Search for the cell housing the specified text and yield its (X, Y) center coordinate. 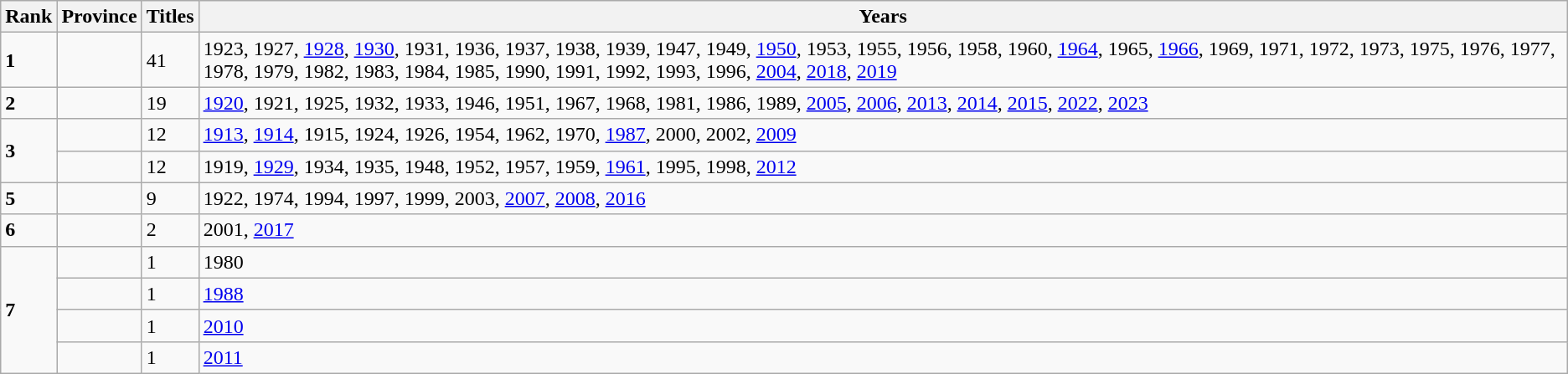
1980 (883, 262)
19 (170, 103)
6 (28, 230)
5 (28, 198)
Years (883, 17)
1988 (883, 294)
Province (99, 17)
7 (28, 310)
1919, 1929, 1934, 1935, 1948, 1952, 1957, 1959, 1961, 1995, 1998, 2012 (883, 167)
2001, 2017 (883, 230)
Titles (170, 17)
3 (28, 151)
1922, 1974, 1994, 1997, 1999, 2003, 2007, 2008, 2016 (883, 198)
9 (170, 198)
1913, 1914, 1915, 1924, 1926, 1954, 1962, 1970, 1987, 2000, 2002, 2009 (883, 135)
2010 (883, 325)
Rank (28, 17)
2011 (883, 357)
1920, 1921, 1925, 1932, 1933, 1946, 1951, 1967, 1968, 1981, 1986, 1989, 2005, 2006, 2013, 2014, 2015, 2022, 2023 (883, 103)
41 (170, 60)
